Output the [X, Y] coordinate of the center of the cell containing the given text.  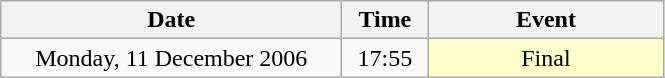
Monday, 11 December 2006 [172, 58]
Date [172, 20]
Event [546, 20]
Final [546, 58]
17:55 [385, 58]
Time [385, 20]
